Capture the cell that displays the provided text and extract its [X, Y] central coordinate. 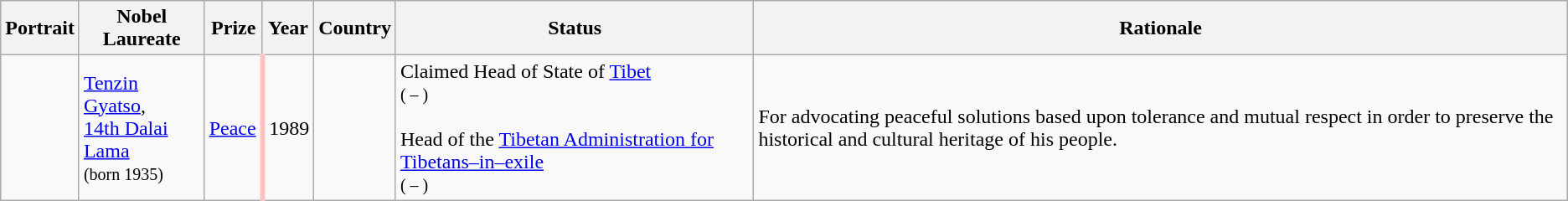
Claimed Head of State of Tibet( – )Head of the Tibetan Administration for Tibetans–in–exile( – ) [575, 127]
Year [288, 28]
Status [575, 28]
1989 [288, 127]
Rationale [1161, 28]
Nobel Laureate [142, 28]
Portrait [40, 28]
For advocating peaceful solutions based upon tolerance and mutual respect in order to preserve the historical and cultural heritage of his people. [1161, 127]
Country [355, 28]
Prize [233, 28]
Peace [233, 127]
Tenzin Gyatso,14th Dalai Lama(born 1935) [142, 127]
